For the text-containing cell, return its midpoint in (X, Y) coordinate format. 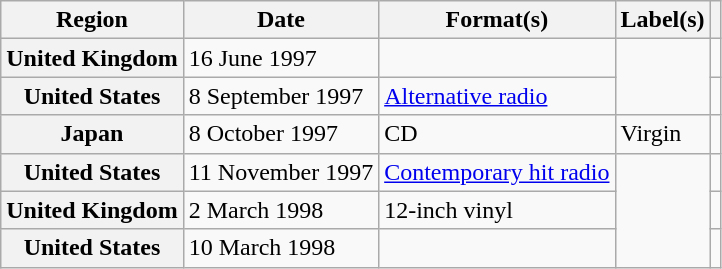
Japan (92, 134)
Contemporary hit radio (497, 172)
Label(s) (662, 20)
16 June 1997 (280, 58)
10 March 1998 (280, 248)
Virgin (662, 134)
Date (280, 20)
Alternative radio (497, 96)
Region (92, 20)
8 September 1997 (280, 96)
2 March 1998 (280, 210)
8 October 1997 (280, 134)
12-inch vinyl (497, 210)
Format(s) (497, 20)
11 November 1997 (280, 172)
CD (497, 134)
